Search for the cell housing the specified text and yield its [X, Y] center coordinate. 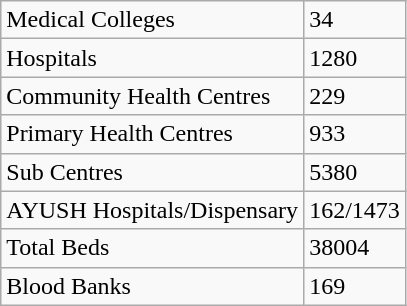
Sub Centres [152, 172]
169 [355, 286]
Hospitals [152, 58]
162/1473 [355, 210]
Medical Colleges [152, 20]
38004 [355, 248]
AYUSH Hospitals/Dispensary [152, 210]
Blood Banks [152, 286]
Primary Health Centres [152, 134]
Total Beds [152, 248]
933 [355, 134]
Community Health Centres [152, 96]
34 [355, 20]
5380 [355, 172]
229 [355, 96]
1280 [355, 58]
